Output the (X, Y) coordinate of the center of the cell containing the given text.  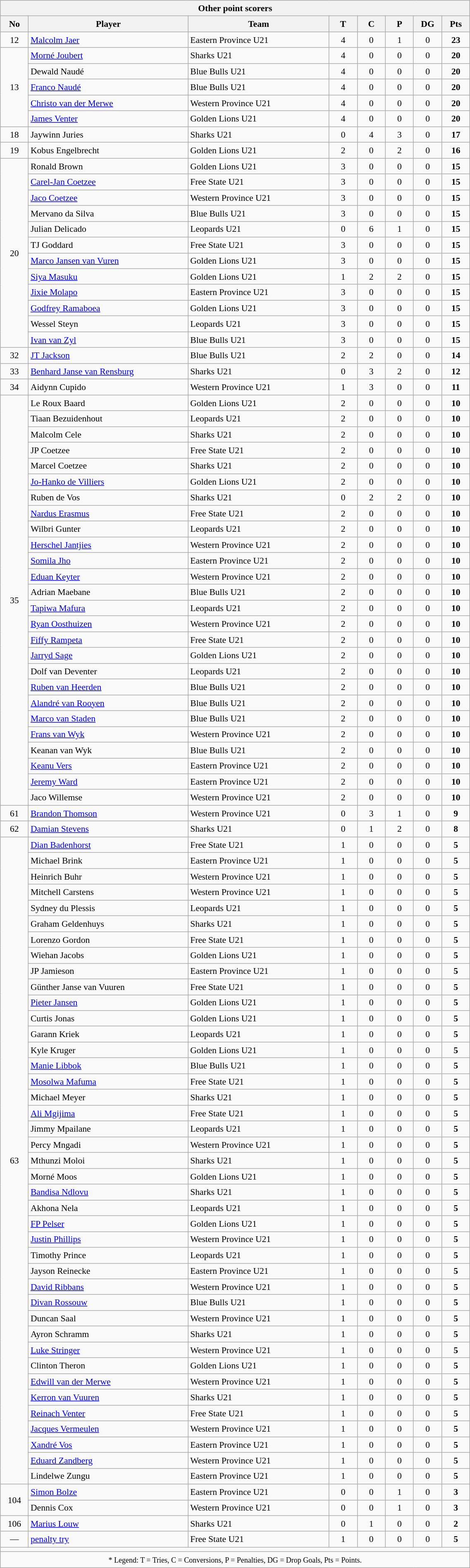
Tapiwa Mafura (108, 608)
Graham Geldenhuys (108, 924)
Mervano da Silva (108, 214)
James Venter (108, 119)
Morné Moos (108, 1176)
Akhona Nela (108, 1208)
Michael Brink (108, 861)
Malcolm Jaer (108, 40)
Luke Stringer (108, 1350)
Herschel Jantjies (108, 545)
14 (456, 356)
11 (456, 387)
Michael Meyer (108, 1097)
Ruben de Vos (108, 497)
P (399, 24)
Divan Rossouw (108, 1303)
Ali Mgijima (108, 1113)
Dolf van Deventer (108, 671)
Dennis Cox (108, 1508)
Marco van Staden (108, 719)
Jo-Hanko de Villiers (108, 482)
9 (456, 814)
Jixie Molapo (108, 293)
David Ribbans (108, 1287)
JP Jamieson (108, 971)
— (14, 1539)
16 (456, 150)
Heinrich Buhr (108, 876)
Wiehan Jacobs (108, 955)
17 (456, 135)
Justin Phillips (108, 1240)
JT Jackson (108, 356)
Kobus Engelbrecht (108, 150)
Morné Joubert (108, 56)
Bandisa Ndlovu (108, 1192)
34 (14, 387)
32 (14, 356)
Jimmy Mpailane (108, 1129)
Dewald Naudé (108, 71)
Pts (456, 24)
Kyle Kruger (108, 1050)
63 (14, 1161)
Jarryd Sage (108, 655)
Jaywinn Juries (108, 135)
Malcolm Cele (108, 435)
Jayson Reinecke (108, 1271)
Fiffy Rampeta (108, 640)
Damian Stevens (108, 829)
Alandré van Rooyen (108, 703)
penalty try (108, 1539)
Marius Louw (108, 1524)
Edwill van der Merwe (108, 1382)
TJ Goddard (108, 245)
Benhard Janse van Rensburg (108, 371)
Lorenzo Gordon (108, 940)
62 (14, 829)
Marcel Coetzee (108, 466)
FP Pelser (108, 1224)
Ruben van Heerden (108, 687)
Somila Jho (108, 561)
Siya Masuku (108, 277)
Mosolwa Mafuma (108, 1082)
19 (14, 150)
JP Coetzee (108, 450)
Ivan van Zyl (108, 340)
Jacques Vermeulen (108, 1429)
Team (259, 24)
Lindelwe Zungu (108, 1476)
Simon Bolze (108, 1492)
Reinach Venter (108, 1413)
33 (14, 371)
Wessel Steyn (108, 324)
Le Roux Baard (108, 403)
23 (456, 40)
Xandré Vos (108, 1445)
104 (14, 1500)
No (14, 24)
Ryan Oosthuizen (108, 624)
Duncan Saal (108, 1318)
DG (427, 24)
Clinton Theron (108, 1366)
Jeremy Ward (108, 782)
Manie Libbok (108, 1066)
Marco Jansen van Vuren (108, 261)
Keanan van Wyk (108, 750)
Player (108, 24)
Julian Delicado (108, 229)
106 (14, 1524)
Garann Kriek (108, 1034)
Pieter Jansen (108, 1003)
13 (14, 88)
Wilbri Gunter (108, 529)
Godfrey Ramaboea (108, 308)
Mitchell Carstens (108, 892)
* Legend: T = Tries, C = Conversions, P = Penalties, DG = Drop Goals, Pts = Points. (235, 1560)
Sydney du Plessis (108, 908)
Percy Mngadi (108, 1145)
61 (14, 814)
Other point scorers (235, 8)
Frans van Wyk (108, 734)
Keanu Vers (108, 766)
Nardus Erasmus (108, 514)
Curtis Jonas (108, 1018)
Jaco Willemse (108, 797)
Ronald Brown (108, 166)
Eduard Zandberg (108, 1461)
Timothy Prince (108, 1255)
Carel-Jan Coetzee (108, 182)
C (371, 24)
18 (14, 135)
Aidynn Cupido (108, 387)
Kerron van Vuuren (108, 1397)
Mthunzi Moloi (108, 1161)
Franco Naudé (108, 87)
Dian Badenhorst (108, 845)
Tiaan Bezuidenhout (108, 419)
35 (14, 600)
Eduan Keyter (108, 576)
Ayron Schramm (108, 1334)
6 (371, 229)
8 (456, 829)
Jaco Coetzee (108, 198)
T (343, 24)
Brandon Thomson (108, 814)
Christo van der Merwe (108, 103)
Adrian Maebane (108, 592)
Günther Janse van Vuuren (108, 987)
